Scan for the cell matching the given text and deliver its [x, y] coordinate at center. 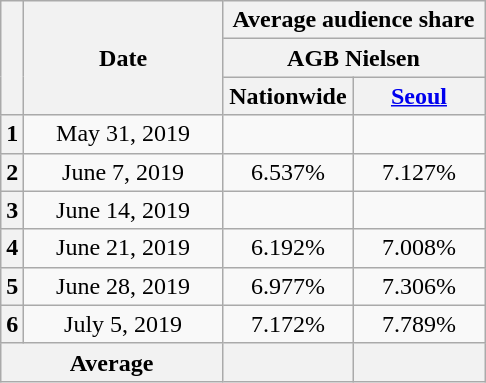
June 21, 2019 [124, 248]
7.789% [418, 324]
June 7, 2019 [124, 172]
6 [12, 324]
1 [12, 134]
Seoul [418, 96]
July 5, 2019 [124, 324]
6.977% [288, 286]
7.172% [288, 324]
6.537% [288, 172]
AGB Nielsen [353, 58]
Average [112, 362]
3 [12, 210]
6.192% [288, 248]
Date [124, 58]
2 [12, 172]
5 [12, 286]
June 28, 2019 [124, 286]
7.306% [418, 286]
7.008% [418, 248]
Average audience share [353, 20]
June 14, 2019 [124, 210]
7.127% [418, 172]
Nationwide [288, 96]
May 31, 2019 [124, 134]
4 [12, 248]
